Extract the [x, y] coordinate from the center of the cell holding the provided text.  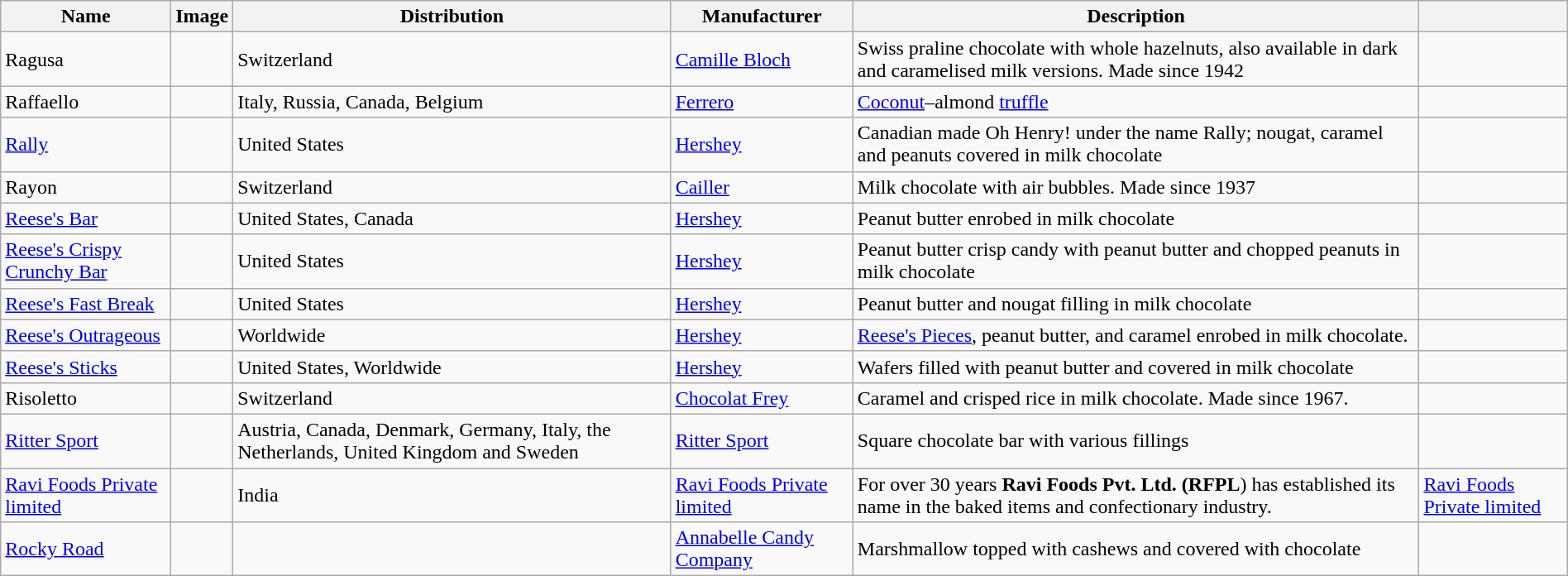
Cailler [762, 187]
Description [1136, 17]
Italy, Russia, Canada, Belgium [452, 102]
Ragusa [86, 60]
For over 30 years Ravi Foods Pvt. Ltd. (RFPL) has established its name in the baked items and confectionary industry. [1136, 495]
Chocolat Frey [762, 398]
Swiss praline chocolate with whole hazelnuts, also available in dark and caramelised milk versions. Made since 1942 [1136, 60]
Reese's Crispy Crunchy Bar [86, 262]
Ferrero [762, 102]
Reese's Outrageous [86, 335]
Milk chocolate with air bubbles. Made since 1937 [1136, 187]
Marshmallow topped with cashews and covered with chocolate [1136, 550]
Caramel and crisped rice in milk chocolate. Made since 1967. [1136, 398]
Reese's Sticks [86, 367]
United States, Canada [452, 218]
United States, Worldwide [452, 367]
Annabelle Candy Company [762, 550]
Rally [86, 144]
Peanut butter enrobed in milk chocolate [1136, 218]
Camille Bloch [762, 60]
Name [86, 17]
Coconut–almond truffle [1136, 102]
Manufacturer [762, 17]
Canadian made Oh Henry! under the name Rally; nougat, caramel and peanuts covered in milk chocolate [1136, 144]
Square chocolate bar with various fillings [1136, 440]
India [452, 495]
Peanut butter and nougat filling in milk chocolate [1136, 304]
Reese's Bar [86, 218]
Risoletto [86, 398]
Rayon [86, 187]
Raffaello [86, 102]
Worldwide [452, 335]
Rocky Road [86, 550]
Austria, Canada, Denmark, Germany, Italy, the Netherlands, United Kingdom and Sweden [452, 440]
Wafers filled with peanut butter and covered in milk chocolate [1136, 367]
Peanut butter crisp candy with peanut butter and chopped peanuts in milk chocolate [1136, 262]
Image [202, 17]
Reese's Fast Break [86, 304]
Distribution [452, 17]
Reese's Pieces, peanut butter, and caramel enrobed in milk chocolate. [1136, 335]
